Detect which cell encompasses the target text, then output its (x, y) center coordinate. 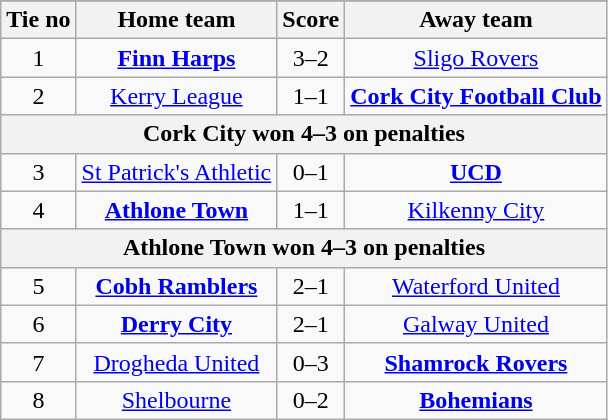
Shamrock Rovers (476, 362)
5 (38, 286)
Derry City (176, 324)
Drogheda United (176, 362)
4 (38, 210)
Bohemians (476, 400)
0–3 (311, 362)
Athlone Town (176, 210)
6 (38, 324)
1 (38, 58)
Kilkenny City (476, 210)
3 (38, 172)
Finn Harps (176, 58)
Home team (176, 20)
Sligo Rovers (476, 58)
Score (311, 20)
2 (38, 96)
Galway United (476, 324)
8 (38, 400)
Cork City won 4–3 on penalties (304, 134)
Athlone Town won 4–3 on penalties (304, 248)
Shelbourne (176, 400)
0–1 (311, 172)
Kerry League (176, 96)
UCD (476, 172)
7 (38, 362)
Cork City Football Club (476, 96)
Cobh Ramblers (176, 286)
Away team (476, 20)
0–2 (311, 400)
St Patrick's Athletic (176, 172)
Waterford United (476, 286)
Tie no (38, 20)
3–2 (311, 58)
